Find where the given text appears and provide that cell's center as (x, y) coordinate. 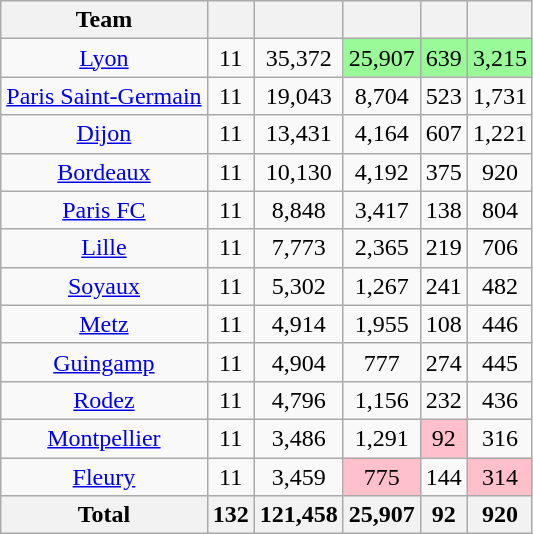
Fleury (104, 477)
8,848 (298, 210)
Lyon (104, 58)
3,215 (500, 58)
4,192 (382, 172)
Dijon (104, 134)
445 (500, 362)
3,486 (298, 438)
7,773 (298, 248)
Guingamp (104, 362)
482 (500, 286)
314 (500, 477)
Lille (104, 248)
Bordeaux (104, 172)
639 (444, 58)
219 (444, 248)
1,955 (382, 324)
Montpellier (104, 438)
121,458 (298, 515)
3,417 (382, 210)
108 (444, 324)
Rodez (104, 400)
132 (230, 515)
8,704 (382, 96)
Metz (104, 324)
523 (444, 96)
436 (500, 400)
777 (382, 362)
804 (500, 210)
274 (444, 362)
5,302 (298, 286)
706 (500, 248)
775 (382, 477)
241 (444, 286)
Soyaux (104, 286)
Total (104, 515)
144 (444, 477)
3,459 (298, 477)
4,164 (382, 134)
2,365 (382, 248)
1,291 (382, 438)
Paris FC (104, 210)
35,372 (298, 58)
Paris Saint-Germain (104, 96)
13,431 (298, 134)
607 (444, 134)
1,156 (382, 400)
316 (500, 438)
1,267 (382, 286)
10,130 (298, 172)
1,221 (500, 134)
4,914 (298, 324)
Team (104, 20)
4,796 (298, 400)
19,043 (298, 96)
4,904 (298, 362)
232 (444, 400)
1,731 (500, 96)
138 (444, 210)
375 (444, 172)
446 (500, 324)
